Locate the cell with the specified text and output its (x, y) center coordinate. 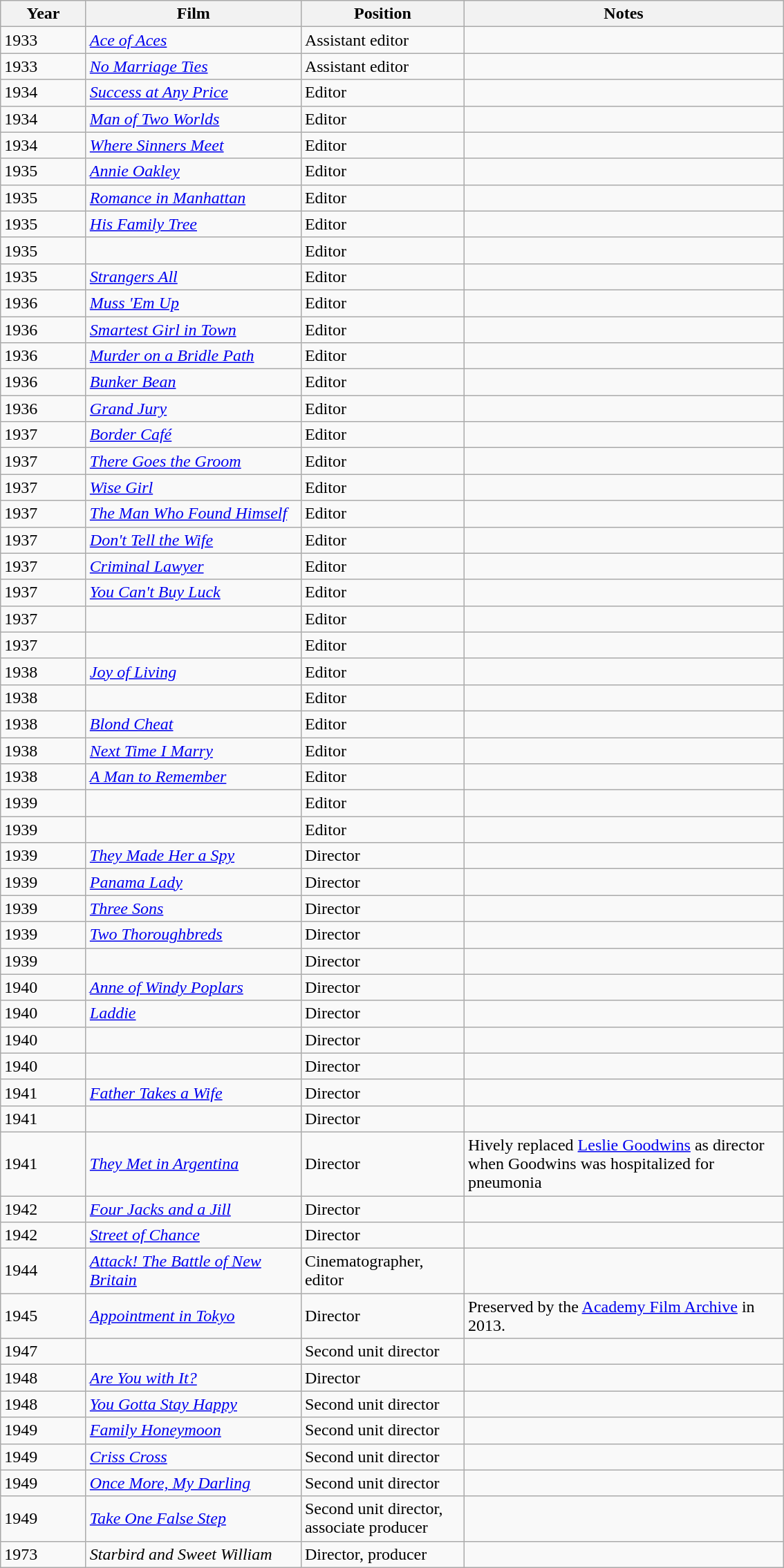
Strangers All (194, 277)
They Met in Argentina (194, 1164)
Three Sons (194, 908)
Once More, My Darling (194, 1483)
Hively replaced Leslie Goodwins as director when Goodwins was hospitalized for pneumonia (624, 1164)
His Family Tree (194, 224)
Don't Tell the Wife (194, 540)
Grand Jury (194, 409)
You Can't Buy Luck (194, 592)
Father Takes a Wife (194, 1092)
Where Sinners Meet (194, 145)
1973 (44, 1554)
Preserved by the Academy Film Archive in 2013. (624, 1316)
You Gotta Stay Happy (194, 1404)
1947 (44, 1352)
Starbird and Sweet William (194, 1554)
Year (44, 14)
Are You with It? (194, 1378)
Criss Cross (194, 1457)
Appointment in Tokyo (194, 1316)
Man of Two Worlds (194, 119)
Wise Girl (194, 487)
Bunker Bean (194, 382)
Joy of Living (194, 671)
The Man Who Found Himself (194, 514)
Annie Oakley (194, 171)
Panama Lady (194, 882)
Muss 'Em Up (194, 303)
There Goes the Groom (194, 461)
Two Thoroughbreds (194, 935)
Cinematographer, editor (382, 1271)
Take One False Step (194, 1518)
Success at Any Price (194, 93)
1944 (44, 1271)
Director, producer (382, 1554)
Laddie (194, 1014)
Family Honeymoon (194, 1430)
Murder on a Bridle Path (194, 356)
Position (382, 14)
No Marriage Ties (194, 66)
Notes (624, 14)
They Made Her a Spy (194, 856)
Romance in Manhattan (194, 198)
Criminal Lawyer (194, 566)
Smartest Girl in Town (194, 330)
Second unit director, associate producer (382, 1518)
Street of Chance (194, 1235)
Film (194, 14)
Blond Cheat (194, 724)
A Man to Remember (194, 777)
1945 (44, 1316)
Ace of Aces (194, 40)
Four Jacks and a Jill (194, 1209)
Border Café (194, 435)
Attack! The Battle of New Britain (194, 1271)
Anne of Windy Poplars (194, 987)
Next Time I Marry (194, 750)
